From the cell containing the given text, extract its center point as [X, Y] coordinate. 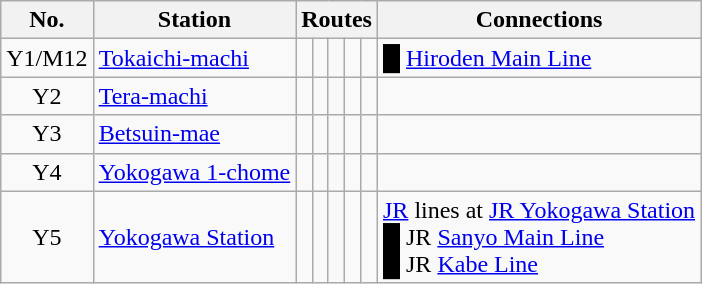
Y5 [47, 237]
Yokogawa Station [194, 237]
Y3 [47, 134]
█ Hiroden Main Line [538, 58]
JR lines at JR Yokogawa Station█ JR Sanyo Main Line█ JR Kabe Line [538, 237]
Connections [538, 20]
Betsuin-mae [194, 134]
Station [194, 20]
Y4 [47, 172]
Tera-machi [194, 96]
Yokogawa 1-chome [194, 172]
Y2 [47, 96]
No. [47, 20]
Y1/M12 [47, 58]
Routes [337, 20]
Tokaichi-machi [194, 58]
